Capture the cell that displays the provided text and extract its (x, y) central coordinate. 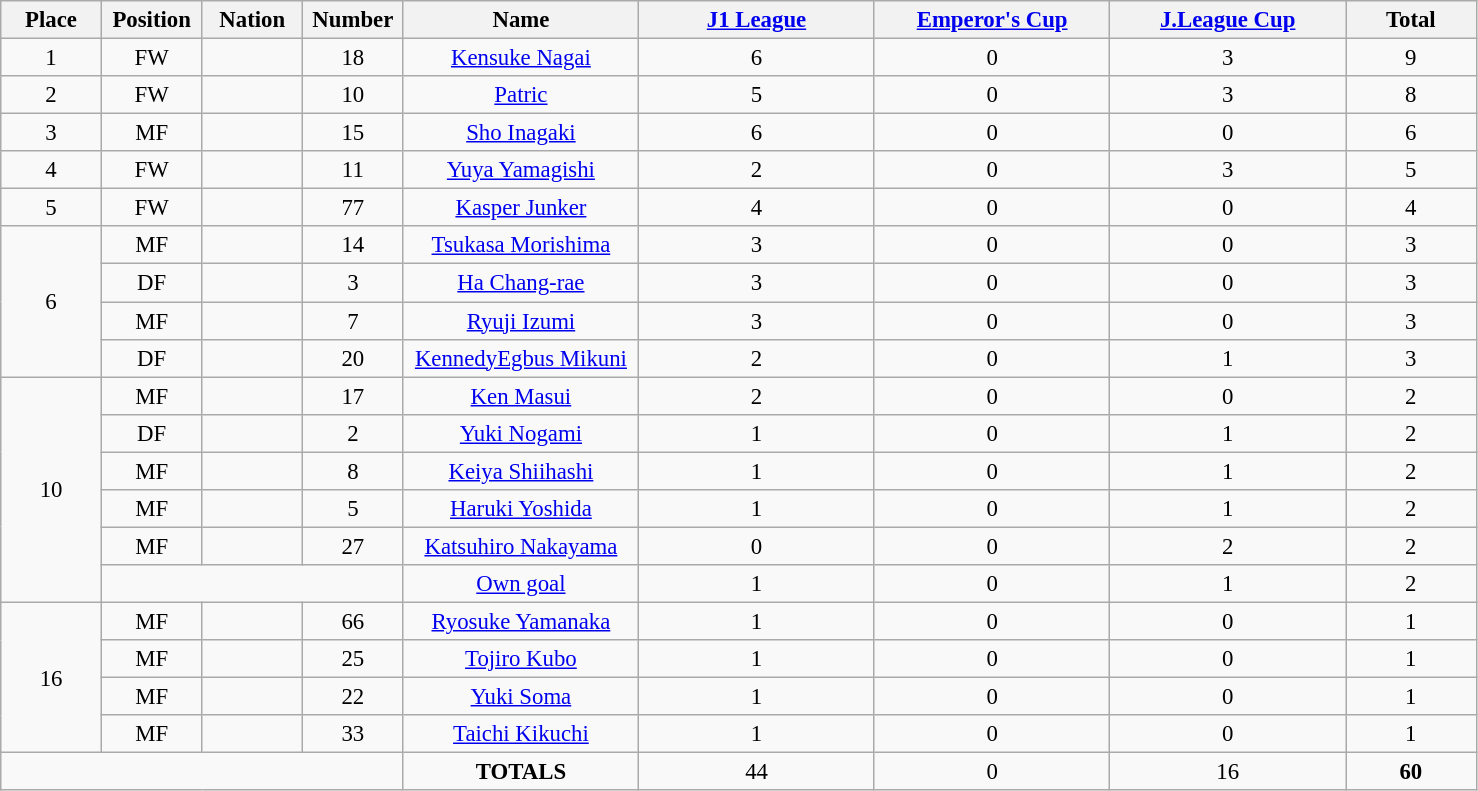
J1 League (757, 20)
Ha Chang-rae (521, 283)
Yuki Soma (521, 697)
20 (354, 358)
25 (354, 659)
Tojiro Kubo (521, 659)
Ryuji Izumi (521, 321)
77 (354, 208)
Position (152, 20)
Own goal (521, 584)
Nation (252, 20)
44 (757, 772)
18 (354, 58)
17 (354, 396)
Yuki Nogami (521, 433)
Kasper Junker (521, 208)
14 (354, 245)
Tsukasa Morishima (521, 245)
Taichi Kikuchi (521, 734)
TOTALS (521, 772)
Kensuke Nagai (521, 58)
Place (52, 20)
Total (1412, 20)
9 (1412, 58)
Katsuhiro Nakayama (521, 546)
Number (354, 20)
Ken Masui (521, 396)
Yuya Yamagishi (521, 170)
11 (354, 170)
27 (354, 546)
Sho Inagaki (521, 133)
15 (354, 133)
7 (354, 321)
Haruki Yoshida (521, 509)
22 (354, 697)
J.League Cup (1228, 20)
Patric (521, 95)
Ryosuke Yamanaka (521, 621)
Emperor's Cup (992, 20)
33 (354, 734)
60 (1412, 772)
Name (521, 20)
66 (354, 621)
Keiya Shiihashi (521, 471)
KennedyEgbus Mikuni (521, 358)
